For the text-containing cell, return its midpoint in [X, Y] coordinate format. 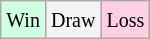
Draw [72, 20]
Loss [126, 20]
Win [24, 20]
